Pinpoint the cell where the given text exists, returning its [x, y] midpoint coordinate. 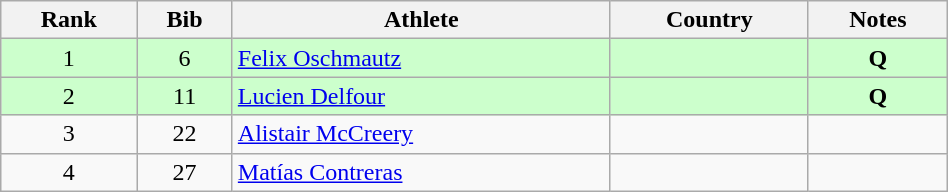
Bib [184, 20]
Alistair McCreery [421, 134]
Notes [878, 20]
Athlete [421, 20]
Country [709, 20]
Lucien Delfour [421, 96]
6 [184, 58]
Rank [69, 20]
11 [184, 96]
Felix Oschmautz [421, 58]
1 [69, 58]
3 [69, 134]
2 [69, 96]
27 [184, 172]
4 [69, 172]
22 [184, 134]
Matías Contreras [421, 172]
